From the cell containing the given text, extract its center point as [X, Y] coordinate. 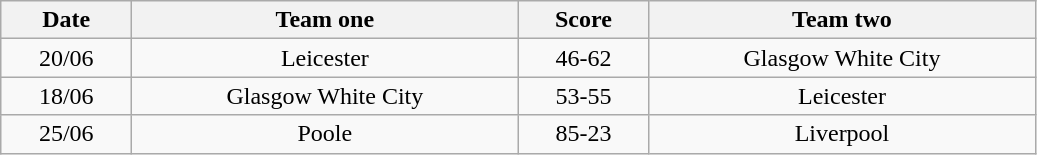
Poole [325, 134]
Liverpool [842, 134]
Team two [842, 20]
85-23 [584, 134]
Date [66, 20]
Score [584, 20]
18/06 [66, 96]
20/06 [66, 58]
53-55 [584, 96]
25/06 [66, 134]
46-62 [584, 58]
Team one [325, 20]
